Return the [x, y] coordinate for the center point of the cell that contains the specified text.  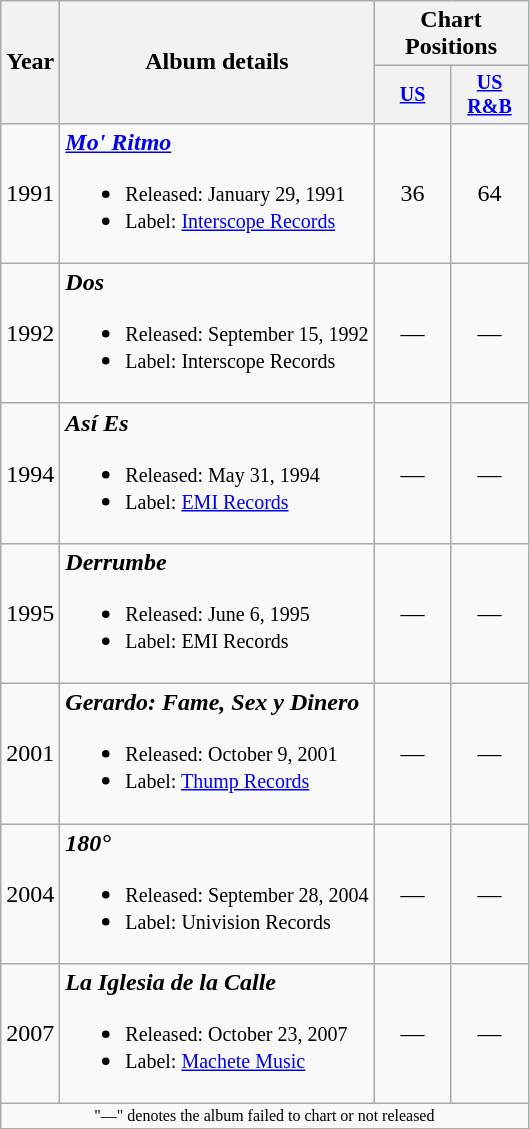
180°Released: September 28, 2004Label: Univision Records [217, 894]
US [412, 94]
USR&B [490, 94]
Chart Positions [451, 34]
DosReleased: September 15, 1992Label: Interscope Records [217, 333]
2007 [30, 1034]
36 [412, 193]
Así EsReleased: May 31, 1994Label: EMI Records [217, 473]
1992 [30, 333]
Gerardo: Fame, Sex y DineroReleased: October 9, 2001Label: Thump Records [217, 754]
1994 [30, 473]
2004 [30, 894]
DerrumbeReleased: June 6, 1995Label: EMI Records [217, 613]
Album details [217, 62]
2001 [30, 754]
Mo' RitmoReleased: January 29, 1991Label: Interscope Records [217, 193]
La Iglesia de la CalleReleased: October 23, 2007Label: Machete Music [217, 1034]
"—" denotes the album failed to chart or not released [264, 1116]
1995 [30, 613]
Year [30, 62]
1991 [30, 193]
64 [490, 193]
